Locate the cell with the specified text and output its [X, Y] center coordinate. 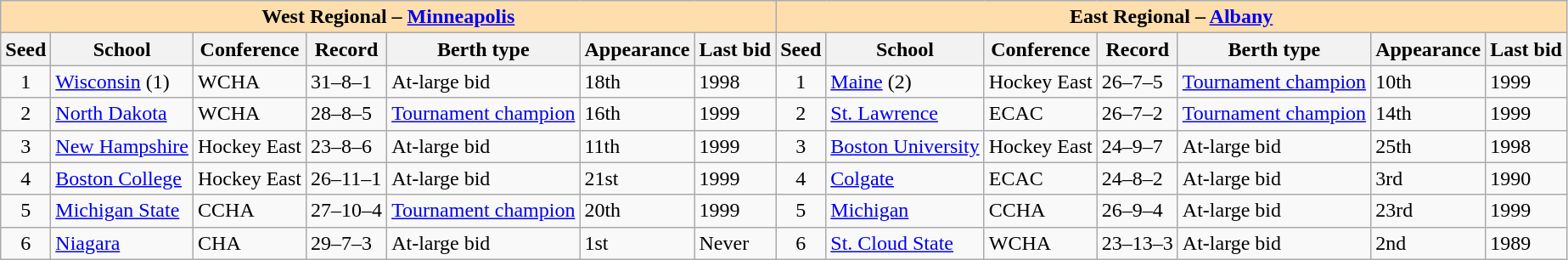
23rd [1428, 211]
New Hampshire [122, 146]
28–8–5 [346, 114]
St. Cloud State [905, 243]
Michigan [905, 211]
11th [637, 146]
21st [637, 178]
Maine (2) [905, 82]
24–9–7 [1138, 146]
Wisconsin (1) [122, 82]
24–8–2 [1138, 178]
26–7–2 [1138, 114]
Michigan State [122, 211]
West Regional – Minneapolis [389, 17]
1989 [1526, 243]
1990 [1526, 178]
20th [637, 211]
North Dakota [122, 114]
Boston College [122, 178]
East Regional – Albany [1172, 17]
23–13–3 [1138, 243]
23–8–6 [346, 146]
Never [735, 243]
1st [637, 243]
18th [637, 82]
29–7–3 [346, 243]
25th [1428, 146]
27–10–4 [346, 211]
16th [637, 114]
Niagara [122, 243]
Boston University [905, 146]
14th [1428, 114]
CHA [250, 243]
St. Lawrence [905, 114]
10th [1428, 82]
Colgate [905, 178]
31–8–1 [346, 82]
26–11–1 [346, 178]
26–7–5 [1138, 82]
26–9–4 [1138, 211]
3rd [1428, 178]
2nd [1428, 243]
